Identify which cell holds the provided text, then report its (X, Y) central coordinate. 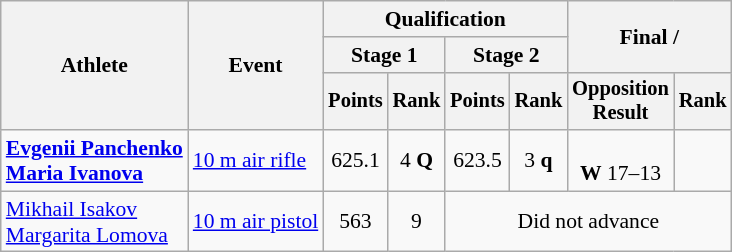
W 17–13 (620, 160)
Event (256, 66)
3 q (539, 160)
4 Q (417, 160)
OppositionResult (620, 101)
Athlete (94, 66)
Stage 1 (384, 55)
Qualification (445, 19)
563 (355, 222)
Mikhail IsakovMargarita Lomova (94, 222)
Final / (649, 36)
Evgenii PanchenkoMaria Ivanova (94, 160)
10 m air pistol (256, 222)
625.1 (355, 160)
623.5 (477, 160)
10 m air rifle (256, 160)
Stage 2 (506, 55)
Did not advance (588, 222)
9 (417, 222)
